Search for the cell housing the specified text and yield its [x, y] center coordinate. 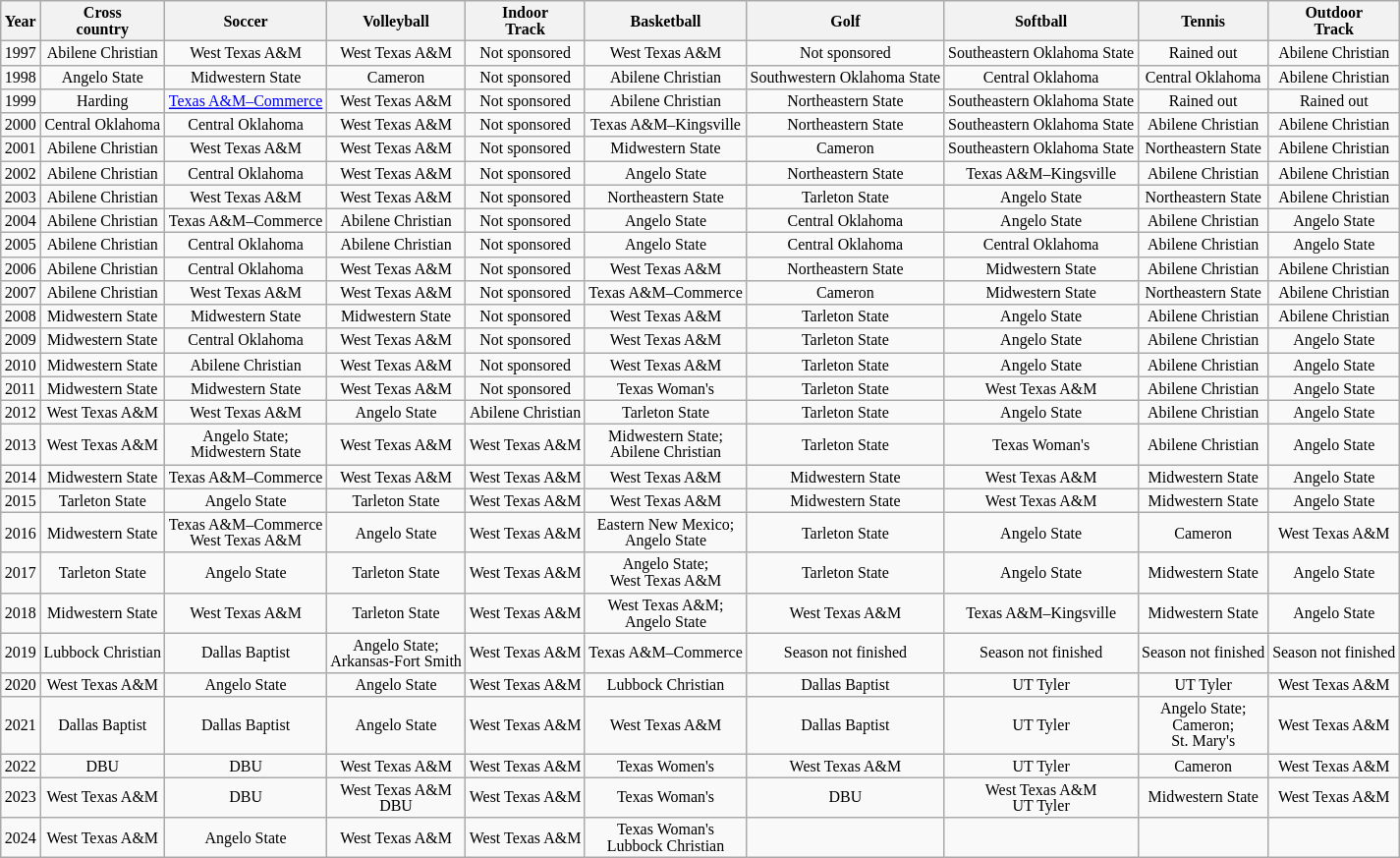
West Texas A&M DBU [396, 798]
2002 [21, 172]
Eastern New Mexico; Angelo State [665, 533]
Angelo State; West Texas A&M [665, 572]
2014 [21, 476]
OutdoorTrack [1334, 20]
2000 [21, 124]
2023 [21, 798]
Soccer [246, 20]
Texas Women's [665, 765]
1997 [21, 52]
Texas Woman's Lubbock Christian [665, 837]
2015 [21, 500]
Southwestern Oklahoma State [845, 77]
Indoor Track [526, 20]
West Texas A&M; Angelo State [665, 613]
Year [21, 20]
2009 [21, 340]
Softball [1041, 20]
2005 [21, 244]
2024 [21, 837]
2008 [21, 315]
2003 [21, 197]
Angelo State; Arkansas-Fort Smith [396, 653]
2017 [21, 572]
2001 [21, 148]
2020 [21, 684]
1998 [21, 77]
2007 [21, 292]
West Texas A&M UT Tyler [1041, 798]
1999 [21, 100]
2012 [21, 412]
2013 [21, 444]
Golf [845, 20]
2019 [21, 653]
Crosscountry [102, 20]
Harding [102, 100]
2006 [21, 268]
2021 [21, 725]
2018 [21, 613]
Volleyball [396, 20]
2022 [21, 765]
Angelo State;Midwestern State [246, 444]
2004 [21, 220]
Midwestern State;Abilene Christian [665, 444]
Angelo State; Cameron; St. Mary's [1203, 725]
Basketball [665, 20]
Texas A&M–CommerceWest Texas A&M [246, 533]
2016 [21, 533]
2010 [21, 364]
2011 [21, 388]
Tennis [1203, 20]
